For the text-containing cell, return its midpoint in [X, Y] coordinate format. 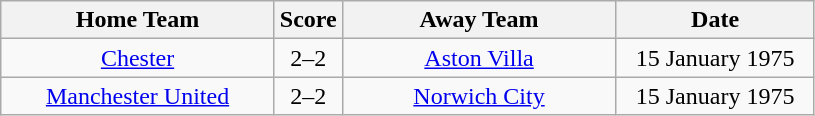
Score [308, 20]
Aston Villa [479, 58]
Norwich City [479, 96]
Away Team [479, 20]
Chester [138, 58]
Date [716, 20]
Manchester United [138, 96]
Home Team [138, 20]
